For the text-containing cell, return its midpoint in [X, Y] coordinate format. 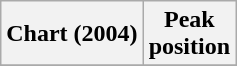
Chart (2004) [72, 34]
Peak position [189, 34]
